Capture the cell that displays the provided text and extract its [X, Y] central coordinate. 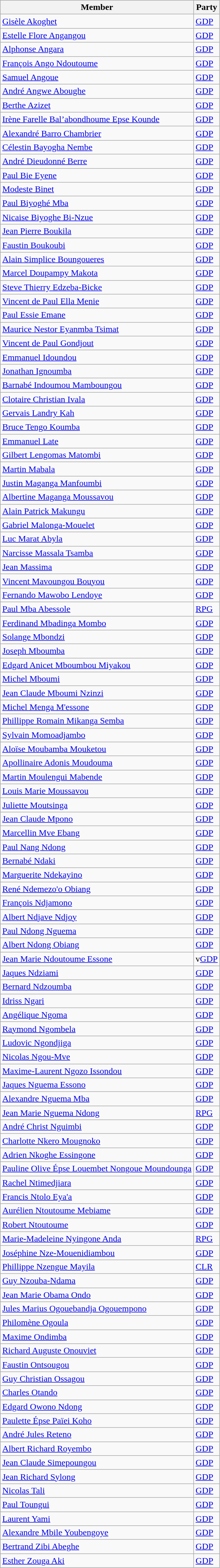
Barnabé Indoumou Mamboungou [97, 385]
André Jules Reteno [97, 1435]
Steve Thierry Edzeba-Bicke [97, 287]
Nicolas Tali [97, 1490]
Jean Marie Nguema Ndong [97, 1113]
Raymond Ngombela [97, 1029]
Martin Mabala [97, 469]
Aurélien Ntoutoume Mebiame [97, 1211]
Emmanuel Idoundou [97, 357]
Justin Maganga Manfoumbi [97, 483]
Ludovic Ngondjiga [97, 1043]
Edgard Anicet Mboumbou Miyakou [97, 665]
Paul Toungui [97, 1504]
Angélique Ngoma [97, 1015]
Emmanuel Late [97, 441]
Party [206, 7]
Jean Marie Obama Ondo [97, 1294]
Gabriel Malonga-Mouelet [97, 525]
Vincent de Paul Gondjout [97, 343]
Paul Nang Ndong [97, 847]
Michel Mboumi [97, 679]
Pauline Olive Épse Louembet Nongoue Moundounga [97, 1169]
Bernard Ndzoumba [97, 987]
Adrien Nkoghe Essingone [97, 1155]
Albert Richard Royembo [97, 1449]
André Angwe Aboughe [97, 91]
Marcel Doupampy Makota [97, 273]
CLR [206, 1267]
Louis Marie Moussavou [97, 791]
Estelle Flore Angangou [97, 35]
Jean Claude Mboumi Nzinzi [97, 693]
Alexandre Mbile Youbengoye [97, 1533]
Michel Menga M'essone [97, 707]
Sylvain Momoadjambo [97, 735]
Alain Simplice Boungoueres [97, 259]
Juliette Moutsinga [97, 805]
Albert Ndjave Ndjoy [97, 917]
Alphonse Angara [97, 49]
Albertine Maganga Moussavou [97, 497]
Alexandre Nguema Mba [97, 1099]
Faustin Boukoubi [97, 245]
Gisèle Akoghet [97, 21]
Paul Bie Eyene [97, 175]
Alexandré Barro Chambrier [97, 133]
Jaques Ndziami [97, 973]
Robert Ntoutoume [97, 1225]
Paul Essie Emane [97, 315]
Paul Ndong Nguema [97, 931]
Phillippe Nzengue Mayila [97, 1267]
Jean Massima [97, 567]
Albert Ndong Obiang [97, 945]
Maxime Ondimba [97, 1337]
Bruce Tengo Koumba [97, 427]
Guy Christian Ossagou [97, 1379]
Solange Mbondzi [97, 637]
Faustin Ontsougou [97, 1365]
Francis Ntolo Eya'a [97, 1197]
Célestin Bayogha Nembe [97, 147]
Joséphine Nze-Mouenidiambou [97, 1253]
Vincent Mavoungou Bouyou [97, 581]
Jules Marius Ogouebandja Ogouempono [97, 1309]
Irène Farelle Bal’abondhoume Epse Kounde [97, 119]
Maxime-Laurent Ngozo Issondou [97, 1071]
Edgard Owono Ndong [97, 1407]
Jean Richard Sylong [97, 1476]
René Ndemezo'o Obiang [97, 889]
Phillippe Romain Mikanga Semba [97, 721]
Marie-Madeleine Nyingone Anda [97, 1239]
Jean Claude Mpono [97, 819]
Jean Marie Ndoutoume Essone [97, 959]
Bertrand Zibi Abeghe [97, 1547]
Nicaise Biyoghe Bi-Nzue [97, 217]
Rachel Ntimedjiara [97, 1183]
Marguerite Ndekayino [97, 875]
Berthe Azizet [97, 105]
Jonathan Ignoumba [97, 371]
vGDP [206, 959]
Bernabé Ndaki [97, 861]
Aloïse Moubamba Mouketou [97, 749]
Laurent Yami [97, 1519]
Clotaire Christian Ivala [97, 399]
Charles Otando [97, 1393]
Vincent de Paul Ella Menie [97, 301]
Gervais Landry Kah [97, 413]
Modeste Binet [97, 189]
André Dieudonné Berre [97, 161]
Member [97, 7]
Paul Mba Abessole [97, 609]
Jean Pierre Boukila [97, 231]
François Ndjamono [97, 903]
Paulette Épse Païei Koho [97, 1421]
Marcellin Mve Ebang [97, 833]
Philomène Ogoula [97, 1323]
Idriss Ngari [97, 1001]
Nicolas Ngou-Mve [97, 1057]
François Ango Ndoutoume [97, 63]
Maurice Nestor Eyanmba Tsimat [97, 329]
Charlotte Nkero Mougnoko [97, 1141]
Guy Nzouba-Ndama [97, 1281]
Luc Marat Abyla [97, 539]
Richard Auguste Onouviet [97, 1351]
Martin Moulengui Mabende [97, 777]
Paul Biyoghé Mba [97, 203]
Esther Zouga Aki [97, 1561]
Apollinaire Adonis Moudouma [97, 763]
Jean Claude Simepoungou [97, 1462]
Alain Patrick Makungu [97, 511]
André Christ Nguimbi [97, 1127]
Joseph Mboumba [97, 651]
Samuel Angoue [97, 77]
Ferdinand Mbadinga Mombo [97, 623]
Fernando Mawobo Lendoye [97, 595]
Gilbert Lengomas Matombi [97, 455]
Narcisse Massala Tsamba [97, 553]
Jaques Nguema Essono [97, 1085]
